Return (X, Y) of the center of cell containing provided text 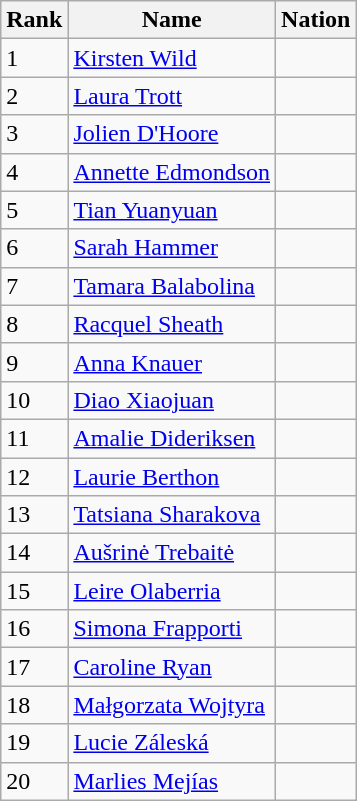
Tatsiana Sharakova (172, 515)
12 (34, 477)
Marlies Mejías (172, 781)
Małgorzata Wojtyra (172, 705)
Jolien D'Hoore (172, 134)
Tian Yuanyuan (172, 210)
Anna Knauer (172, 362)
18 (34, 705)
11 (34, 438)
16 (34, 629)
7 (34, 286)
Lucie Záleská (172, 743)
20 (34, 781)
Simona Frapporti (172, 629)
Caroline Ryan (172, 667)
14 (34, 553)
Aušrinė Trebaitė (172, 553)
Racquel Sheath (172, 324)
Sarah Hammer (172, 248)
Nation (316, 20)
Annette Edmondson (172, 172)
10 (34, 400)
2 (34, 96)
Tamara Balabolina (172, 286)
Diao Xiaojuan (172, 400)
19 (34, 743)
Laurie Berthon (172, 477)
Kirsten Wild (172, 58)
15 (34, 591)
Laura Trott (172, 96)
1 (34, 58)
9 (34, 362)
Leire Olaberria (172, 591)
Name (172, 20)
4 (34, 172)
6 (34, 248)
17 (34, 667)
Rank (34, 20)
Amalie Dideriksen (172, 438)
5 (34, 210)
3 (34, 134)
8 (34, 324)
13 (34, 515)
